Locate the cell with the specified text and output its (X, Y) center coordinate. 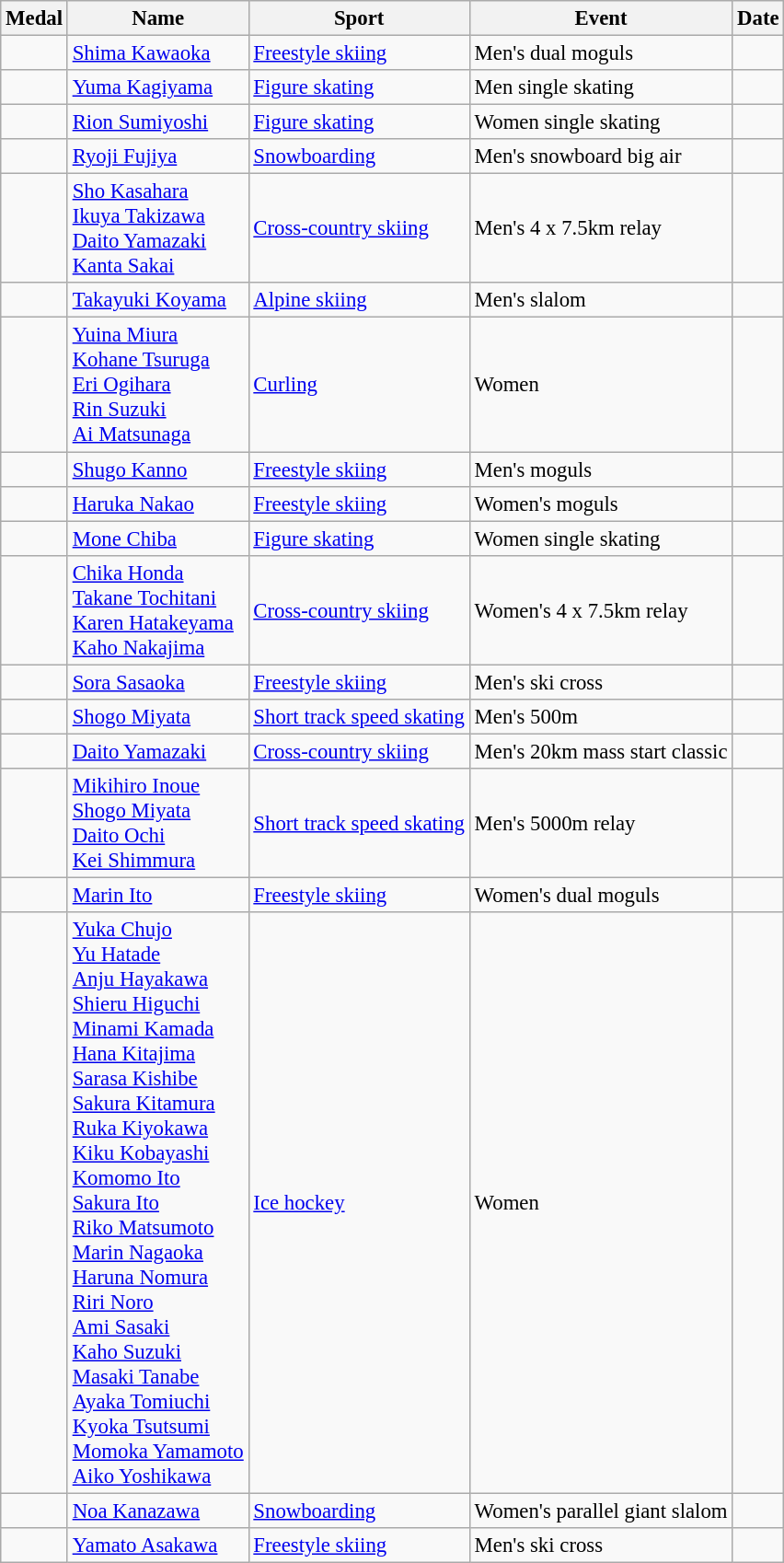
Yuma Kagiyama (158, 87)
Men's 4 x 7.5km relay (601, 228)
Yamato Asakawa (158, 1546)
Men's 20km mass start classic (601, 751)
Shima Kawaoka (158, 53)
Shogo Miyata (158, 717)
Name (158, 18)
Takayuki Koyama (158, 301)
Marin Ito (158, 895)
Men's snowboard big air (601, 156)
Mikihiro InoueShogo MiyataDaito OchiKei Shimmura (158, 823)
Women's moguls (601, 504)
Men's moguls (601, 469)
Alpine skiing (359, 301)
Men single skating (601, 87)
Women's 4 x 7.5km relay (601, 609)
Men's dual moguls (601, 53)
Shugo Kanno (158, 469)
Ryoji Fujiya (158, 156)
Date (758, 18)
Curling (359, 385)
Sport (359, 18)
Mone Chiba (158, 538)
Haruka Nakao (158, 504)
Men's 500m (601, 717)
Noa Kanazawa (158, 1511)
Rion Sumiyoshi (158, 122)
Medal (35, 18)
Yuina MiuraKohane TsurugaEri OgiharaRin SuzukiAi Matsunaga (158, 385)
Sora Sasaoka (158, 682)
Men's slalom (601, 301)
Women's dual moguls (601, 895)
Event (601, 18)
Women's parallel giant slalom (601, 1511)
Sho KasaharaIkuya TakizawaDaito YamazakiKanta Sakai (158, 228)
Chika HondaTakane TochitaniKaren HatakeyamaKaho Nakajima (158, 609)
Ice hockey (359, 1203)
Men's 5000m relay (601, 823)
Daito Yamazaki (158, 751)
